From the cell containing the given text, extract its center point as [X, Y] coordinate. 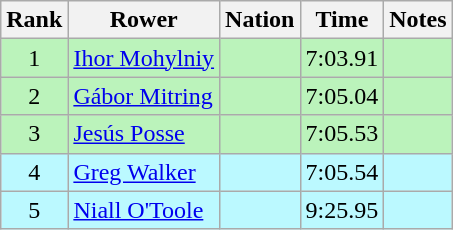
1 [34, 58]
2 [34, 96]
7:05.53 [342, 134]
5 [34, 210]
7:05.04 [342, 96]
Greg Walker [144, 172]
Rank [34, 20]
Jesús Posse [144, 134]
Notes [418, 20]
7:03.91 [342, 58]
4 [34, 172]
Time [342, 20]
3 [34, 134]
Rower [144, 20]
Nation [260, 20]
7:05.54 [342, 172]
Niall O'Toole [144, 210]
Ihor Mohylniy [144, 58]
Gábor Mitring [144, 96]
9:25.95 [342, 210]
